Capture the cell that displays the provided text and extract its (x, y) central coordinate. 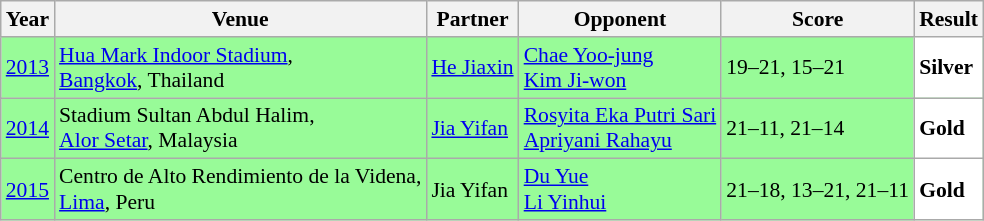
Stadium Sultan Abdul Halim,Alor Setar, Malaysia (240, 128)
2013 (28, 68)
Venue (240, 19)
Silver (948, 68)
Partner (472, 19)
Centro de Alto Rendimiento de la Videna,Lima, Peru (240, 190)
Opponent (620, 19)
21–18, 13–21, 21–11 (818, 190)
Result (948, 19)
Score (818, 19)
He Jiaxin (472, 68)
21–11, 21–14 (818, 128)
Chae Yoo-jung Kim Ji-won (620, 68)
Du Yue Li Yinhui (620, 190)
2015 (28, 190)
Rosyita Eka Putri Sari Apriyani Rahayu (620, 128)
Year (28, 19)
19–21, 15–21 (818, 68)
2014 (28, 128)
Hua Mark Indoor Stadium,Bangkok, Thailand (240, 68)
